Return the [X, Y] coordinate for the center point of the cell that contains the specified text.  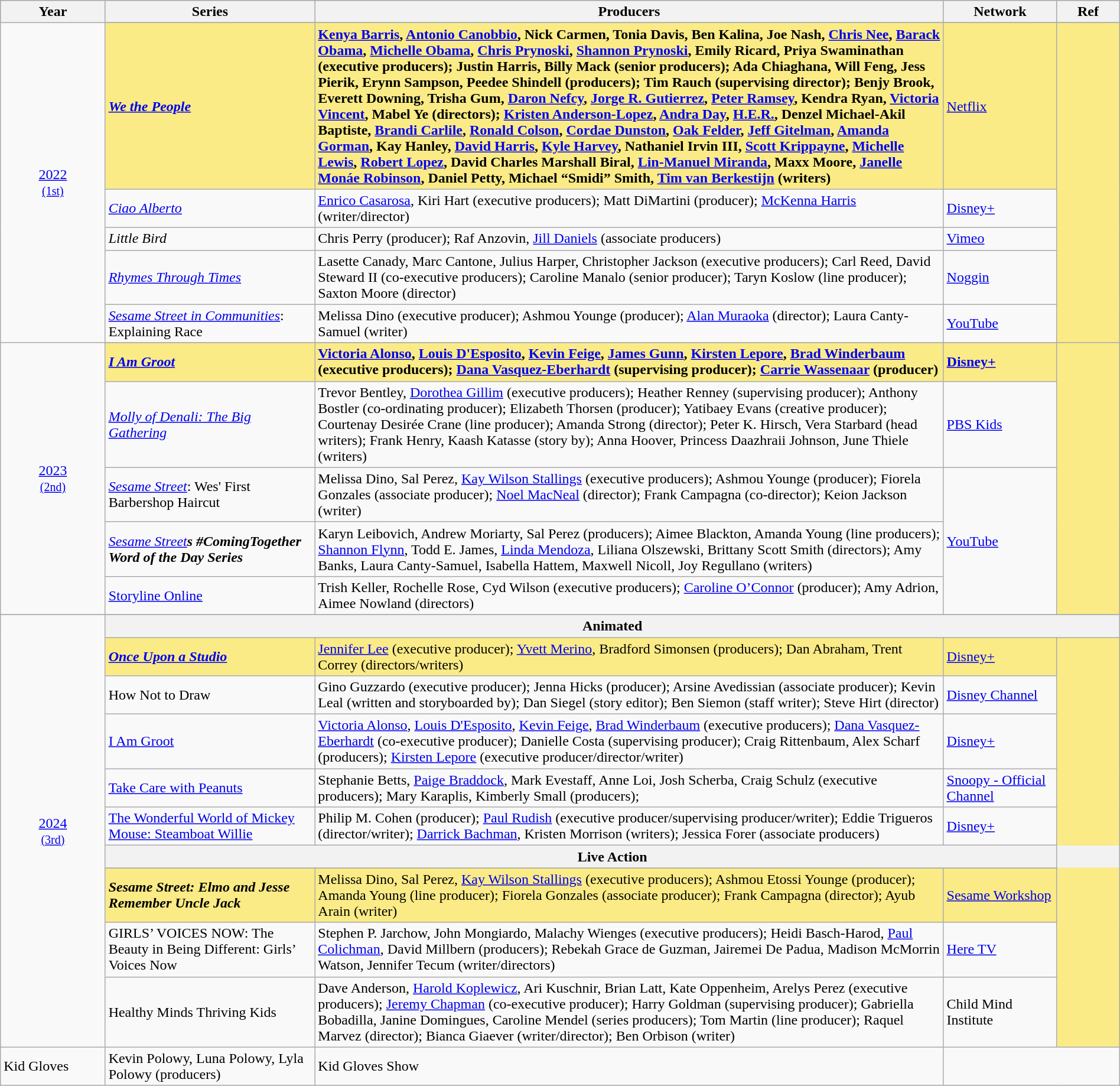
2022(1st) [53, 183]
Kevin Polowy, Luna Polowy, Lyla Polowy (producers) [210, 1066]
We the People [210, 106]
Rhymes Through Times [210, 277]
Ciao Alberto [210, 208]
Once Upon a Studio [210, 656]
Healthy Minds Thriving Kids [210, 1012]
Here TV [1000, 950]
Vimeo [1000, 239]
Take Care with Peanuts [210, 788]
Chris Perry (producer); Raf Anzovin, Jill Daniels (associate producers) [629, 239]
Series [210, 12]
Child Mind Institute [1000, 1012]
The Wonderful World of Mickey Mouse: Steamboat Willie [210, 826]
Enrico Casarosa, Kiri Hart (executive producers); Matt DiMartini (producer); McKenna Harris (writer/director) [629, 208]
Little Bird [210, 239]
2023(2nd) [53, 479]
Storyline Online [210, 596]
Animated [612, 626]
Molly of Denali: The Big Gathering [210, 424]
Kid Gloves [53, 1066]
Year [53, 12]
Melissa Dino (executive producer); Ashmou Younge (producer); Alan Muraoka (director); Laura Canty-Samuel (writer) [629, 324]
Kid Gloves Show [629, 1066]
GIRLS’ VOICES NOW: The Beauty in Being Different: Girls’ Voices Now [210, 950]
Sesame Street: Wes' First Barbershop Haircut [210, 495]
Network [1000, 12]
Netflix [1000, 106]
Producers [629, 12]
Snoopy - Official Channel [1000, 788]
Live Action [612, 857]
Sesame Street: Elmo and Jesse Remember Uncle Jack [210, 895]
Sesame Street in Communities: Explaining Race [210, 324]
2024(3rd) [53, 831]
How Not to Draw [210, 695]
PBS Kids [1000, 424]
Jennifer Lee (executive producer); Yvett Merino, Bradford Simonsen (producers); Dan Abraham, Trent Correy (directors/writers) [629, 656]
Sesame Workshop [1000, 895]
Ref [1088, 12]
Sesame Streets #ComingTogether Word of the Day Series [210, 549]
Noggin [1000, 277]
Trish Keller, Rochelle Rose, Cyd Wilson (executive producers); Caroline O’Connor (producer); Amy Adrion, Aimee Nowland (directors) [629, 596]
Disney Channel [1000, 695]
